Locate the cell with the specified text and output its [X, Y] center coordinate. 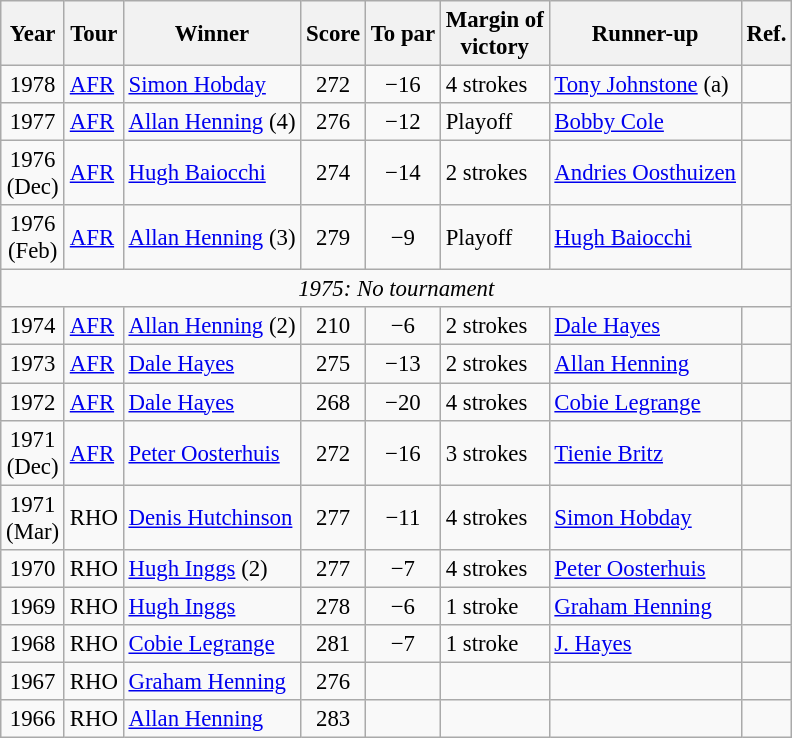
1969 [33, 606]
1977 [33, 122]
Ref. [766, 34]
283 [334, 719]
−9 [402, 238]
Winner [212, 34]
3 strokes [494, 452]
1968 [33, 644]
Denis Hutchinson [212, 518]
Andries Oosthuizen [645, 174]
278 [334, 606]
1966 [33, 719]
274 [334, 174]
Tony Johnstone (a) [645, 85]
Bobby Cole [645, 122]
Allan Henning (3) [212, 238]
1976(Feb) [33, 238]
1971(Dec) [33, 452]
Runner-up [645, 34]
Tour [94, 34]
−12 [402, 122]
−14 [402, 174]
−11 [402, 518]
1978 [33, 85]
−20 [402, 402]
1976(Dec) [33, 174]
1974 [33, 327]
To par [402, 34]
275 [334, 364]
Year [33, 34]
1971(Mar) [33, 518]
Hugh Inggs [212, 606]
281 [334, 644]
−13 [402, 364]
Tienie Britz [645, 452]
1972 [33, 402]
Allan Henning (4) [212, 122]
1975: No tournament [396, 289]
1970 [33, 568]
210 [334, 327]
1967 [33, 681]
Hugh Inggs (2) [212, 568]
J. Hayes [645, 644]
Allan Henning (2) [212, 327]
279 [334, 238]
268 [334, 402]
Score [334, 34]
Margin ofvictory [494, 34]
1973 [33, 364]
